Capture the cell that displays the provided text and extract its [X, Y] central coordinate. 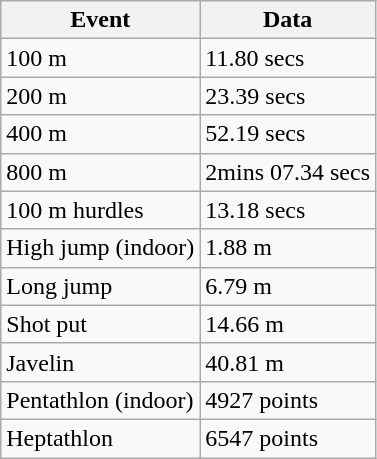
4927 points [288, 400]
100 m [100, 58]
6547 points [288, 438]
Event [100, 20]
52.19 secs [288, 134]
High jump (indoor) [100, 248]
Shot put [100, 324]
Javelin [100, 362]
400 m [100, 134]
23.39 secs [288, 96]
Long jump [100, 286]
800 m [100, 172]
Heptathlon [100, 438]
13.18 secs [288, 210]
Data [288, 20]
40.81 m [288, 362]
1.88 m [288, 248]
200 m [100, 96]
14.66 m [288, 324]
11.80 secs [288, 58]
100 m hurdles [100, 210]
6.79 m [288, 286]
2mins 07.34 secs [288, 172]
Pentathlon (indoor) [100, 400]
